Pinpoint the cell where the given text exists, returning its [X, Y] midpoint coordinate. 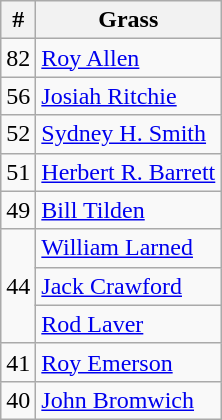
56 [18, 96]
William Larned [128, 248]
Bill Tilden [128, 210]
Jack Crawford [128, 286]
51 [18, 172]
41 [18, 362]
44 [18, 286]
Josiah Ritchie [128, 96]
Herbert R. Barrett [128, 172]
49 [18, 210]
Grass [128, 20]
82 [18, 58]
Sydney H. Smith [128, 134]
# [18, 20]
40 [18, 400]
Rod Laver [128, 324]
John Bromwich [128, 400]
Roy Allen [128, 58]
52 [18, 134]
Roy Emerson [128, 362]
